Scan for the cell matching the given text and deliver its (X, Y) coordinate at center. 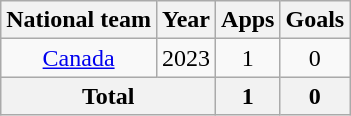
Year (186, 20)
2023 (186, 58)
Goals (315, 20)
Total (108, 96)
Canada (79, 58)
National team (79, 20)
Apps (248, 20)
